Provide the (X, Y) coordinate of the cell's center where the given text is located.  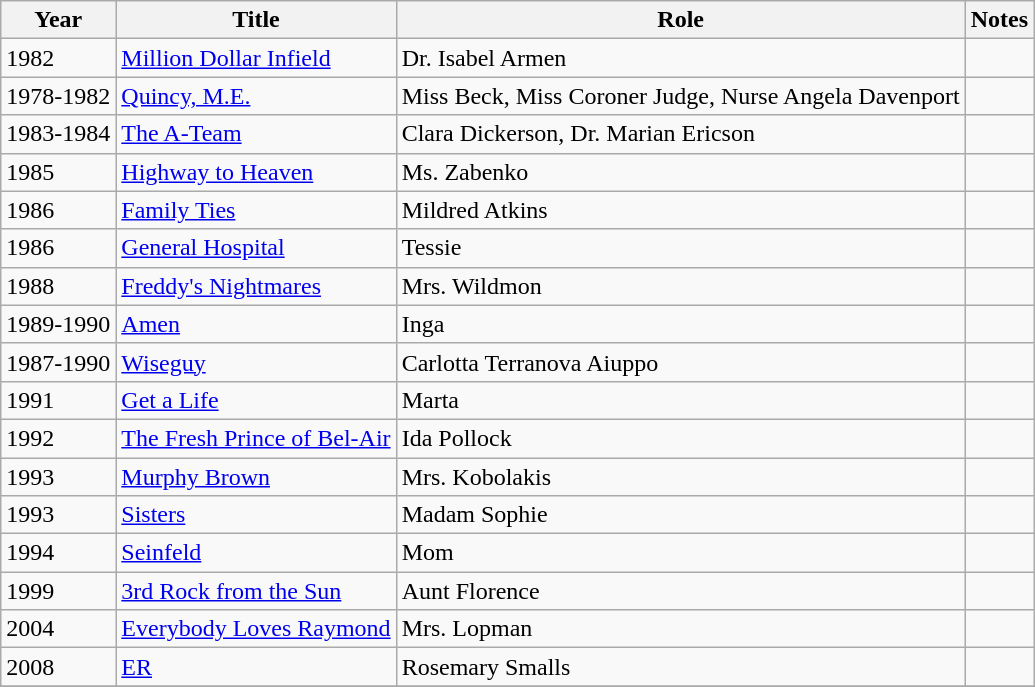
Aunt Florence (680, 591)
Murphy Brown (256, 477)
Seinfeld (256, 553)
Ida Pollock (680, 438)
1987-1990 (58, 362)
Mom (680, 553)
Mildred Atkins (680, 210)
1982 (58, 58)
Wiseguy (256, 362)
1991 (58, 400)
Role (680, 20)
Sisters (256, 515)
Miss Beck, Miss Coroner Judge, Nurse Angela Davenport (680, 96)
Year (58, 20)
Madam Sophie (680, 515)
Everybody Loves Raymond (256, 629)
2008 (58, 667)
Carlotta Terranova Aiuppo (680, 362)
Amen (256, 324)
General Hospital (256, 248)
1983-1984 (58, 134)
1985 (58, 172)
1992 (58, 438)
Clara Dickerson, Dr. Marian Ericson (680, 134)
The A-Team (256, 134)
Mrs. Lopman (680, 629)
Quincy, M.E. (256, 96)
Rosemary Smalls (680, 667)
1988 (58, 286)
Mrs. Wildmon (680, 286)
3rd Rock from the Sun (256, 591)
2004 (58, 629)
Dr. Isabel Armen (680, 58)
Ms. Zabenko (680, 172)
Get a Life (256, 400)
Title (256, 20)
1994 (58, 553)
1989-1990 (58, 324)
1999 (58, 591)
Family Ties (256, 210)
Inga (680, 324)
Million Dollar Infield (256, 58)
The Fresh Prince of Bel-Air (256, 438)
Mrs. Kobolakis (680, 477)
Freddy's Nightmares (256, 286)
Highway to Heaven (256, 172)
ER (256, 667)
Notes (999, 20)
1978-1982 (58, 96)
Tessie (680, 248)
Marta (680, 400)
